Pinpoint the cell where the given text exists, returning its [x, y] midpoint coordinate. 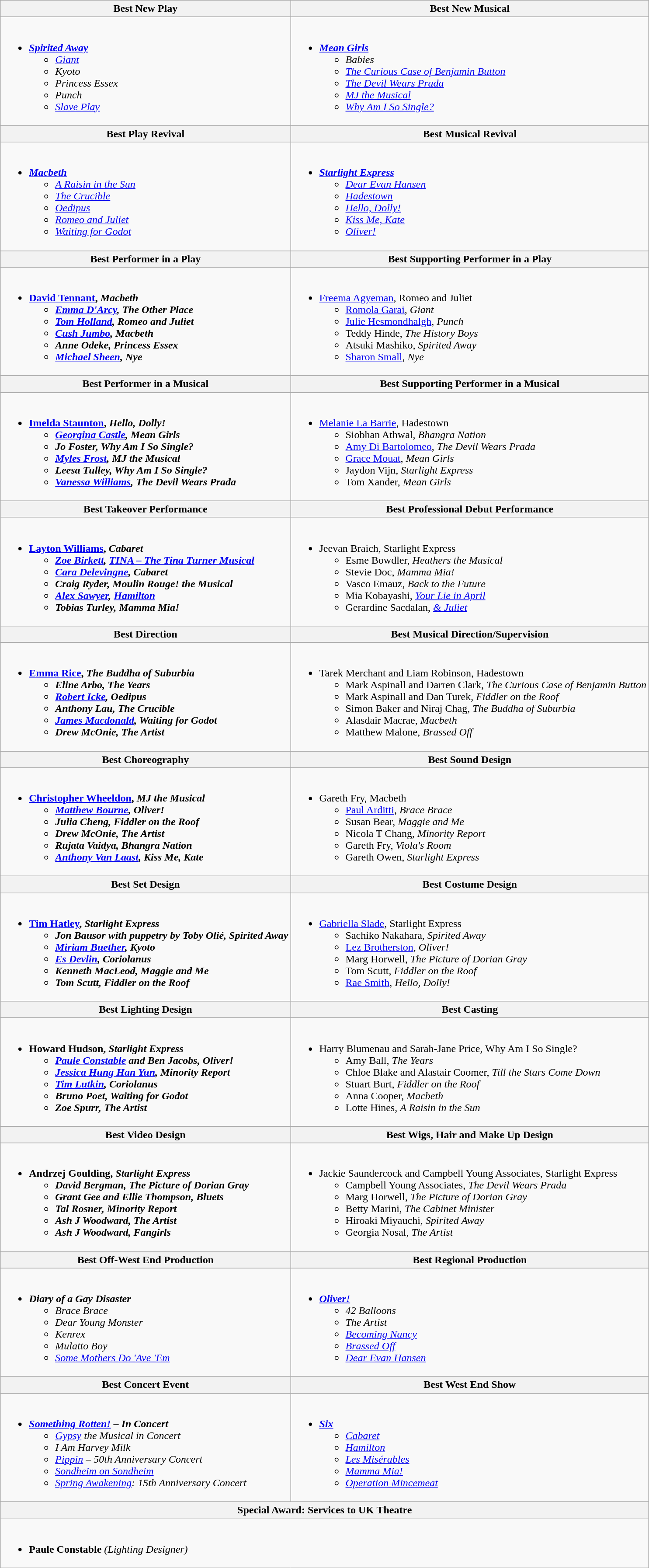
Oliver!42 BalloonsThe ArtistBecoming NancyBrassed OffDear Evan Hansen [470, 1322]
Best Sound Design [470, 760]
Best Direction [146, 634]
Best Performer in a Musical [146, 384]
Best New Musical [470, 9]
Best Regional Production [470, 1260]
Best Professional Debut Performance [470, 509]
Best Off-West End Production [146, 1260]
MacbethA Raisin in the SunThe CrucibleOedipusRomeo and JulietWaiting for Godot [146, 196]
Best Choreography [146, 760]
Best Concert Event [146, 1385]
Best Casting [470, 1010]
Best New Play [146, 9]
Best Wigs, Hair and Make Up Design [470, 1135]
Starlight ExpressDear Evan HansenHadestownHello, Dolly!Kiss Me, KateOliver! [470, 196]
SixCabaretHamiltonLes MisérablesMamma Mia!Operation Mincemeat [470, 1447]
Best Costume Design [470, 885]
Best Takeover Performance [146, 509]
Best Performer in a Play [146, 259]
Best Lighting Design [146, 1010]
Best Musical Direction/Supervision [470, 634]
David Tennant, MacbethEmma D'Arcy, The Other PlaceTom Holland, Romeo and JulietCush Jumbo, MacbethAnne Odeke, Princess EssexMichael Sheen, Nye [146, 321]
Best Play Revival [146, 134]
Spirited AwayGiantKyotoPrincess EssexPunchSlave Play [146, 71]
Mean GirlsBabiesThe Curious Case of Benjamin ButtonThe Devil Wears PradaMJ the MusicalWhy Am I So Single? [470, 71]
Best Musical Revival [470, 134]
Special Award: Services to UK Theatre [325, 1510]
Best Video Design [146, 1135]
Best West End Show [470, 1385]
Best Supporting Performer in a Play [470, 259]
Paule Constable (Lighting Designer) [325, 1543]
Best Set Design [146, 885]
Best Supporting Performer in a Musical [470, 384]
Diary of a Gay DisasterBrace BraceDear Young MonsterKenrexMulatto BoySome Mothers Do 'Ave 'Em [146, 1322]
